Identify which cell holds the provided text, then report its [x, y] central coordinate. 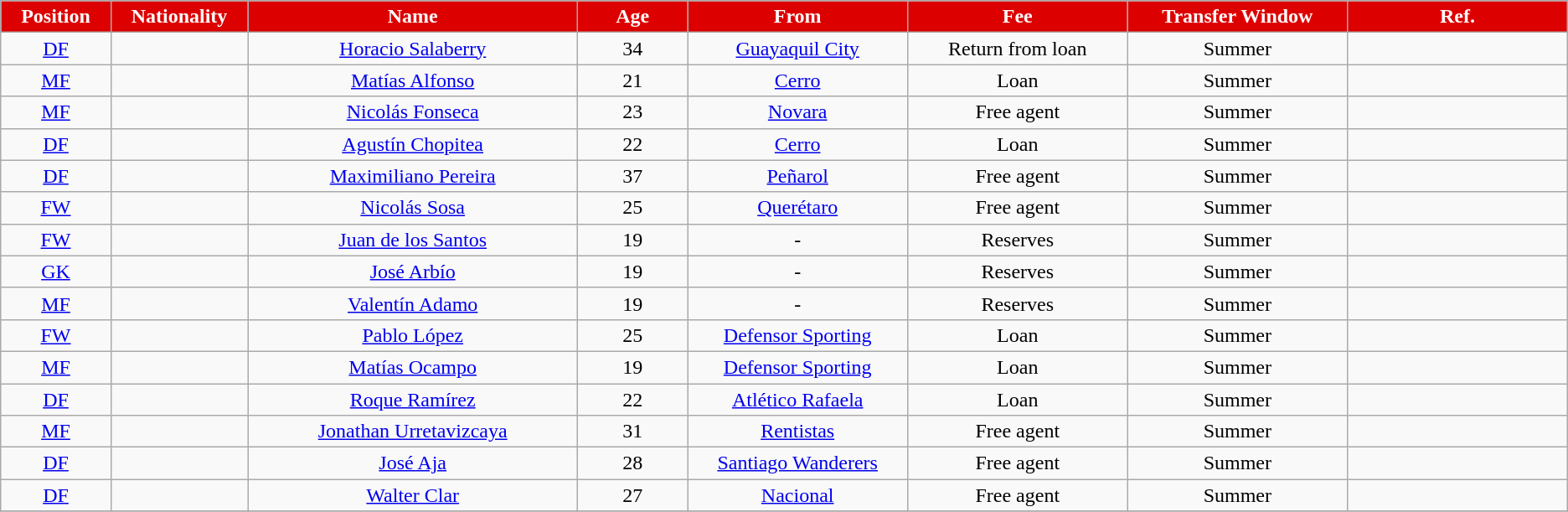
Valentín Adamo [413, 303]
Walter Clar [413, 495]
Nationality [179, 17]
27 [633, 495]
Agustín Chopitea [413, 144]
Transfer Window [1238, 17]
Peñarol [797, 176]
Nacional [797, 495]
28 [633, 463]
23 [633, 112]
Return from loan [1017, 49]
GK [56, 272]
21 [633, 80]
Matías Ocampo [413, 367]
Querétaro [797, 208]
Rentistas [797, 432]
Guayaquil City [797, 49]
Name [413, 17]
Pablo López [413, 335]
Nicolás Fonseca [413, 112]
Ref. [1457, 17]
Maximiliano Pereira [413, 176]
From [797, 17]
Horacio Salaberry [413, 49]
Nicolás Sosa [413, 208]
Jonathan Urretavizcaya [413, 432]
Roque Ramírez [413, 400]
31 [633, 432]
Novara [797, 112]
Atlético Rafaela [797, 400]
José Aja [413, 463]
Santiago Wanderers [797, 463]
Fee [1017, 17]
Position [56, 17]
37 [633, 176]
José Arbío [413, 272]
Age [633, 17]
34 [633, 49]
Matías Alfonso [413, 80]
Juan de los Santos [413, 240]
